Locate the cell with the specified text and output its (X, Y) center coordinate. 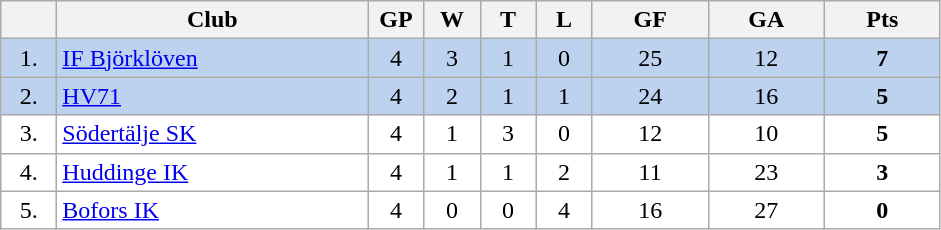
25 (650, 58)
L (564, 20)
GF (650, 20)
2. (29, 96)
GP (396, 20)
3. (29, 134)
4. (29, 172)
Club (212, 20)
GA (766, 20)
5. (29, 210)
10 (766, 134)
11 (650, 172)
27 (766, 210)
Huddinge IK (212, 172)
HV71 (212, 96)
Pts (882, 20)
W (452, 20)
24 (650, 96)
23 (766, 172)
T (508, 20)
1. (29, 58)
7 (882, 58)
Bofors IK (212, 210)
IF Björklöven (212, 58)
Södertälje SK (212, 134)
